Pinpoint the cell where the given text exists, returning its [X, Y] midpoint coordinate. 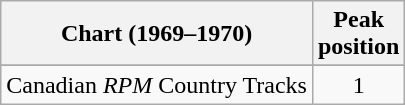
Peakposition [358, 34]
1 [358, 85]
Chart (1969–1970) [157, 34]
Canadian RPM Country Tracks [157, 85]
